Provide the [X, Y] coordinate of the cell's center where the given text is located.  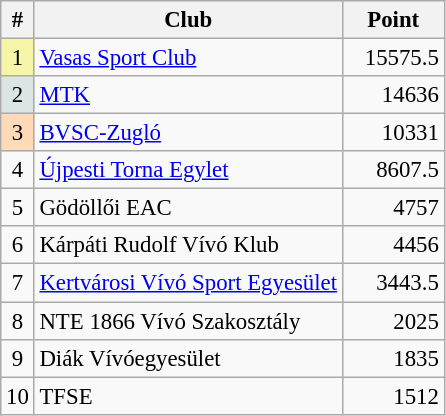
Gödöllői EAC [188, 208]
4 [18, 170]
5 [18, 208]
2025 [393, 321]
# [18, 20]
3 [18, 133]
Újpesti Torna Egylet [188, 170]
14636 [393, 95]
4757 [393, 208]
6 [18, 245]
8 [18, 321]
Point [393, 20]
Kárpáti Rudolf Vívó Klub [188, 245]
4456 [393, 245]
10 [18, 396]
15575.5 [393, 58]
2 [18, 95]
1512 [393, 396]
3443.5 [393, 283]
8607.5 [393, 170]
1835 [393, 358]
Club [188, 20]
Vasas Sport Club [188, 58]
TFSE [188, 396]
Diák Vívóegyesület [188, 358]
NTE 1866 Vívó Szakosztály [188, 321]
10331 [393, 133]
MTK [188, 95]
Kertvárosi Vívó Sport Egyesület [188, 283]
7 [18, 283]
9 [18, 358]
BVSC-Zugló [188, 133]
1 [18, 58]
